Determine the (X, Y) coordinate at the center of the cell enclosing the given text.  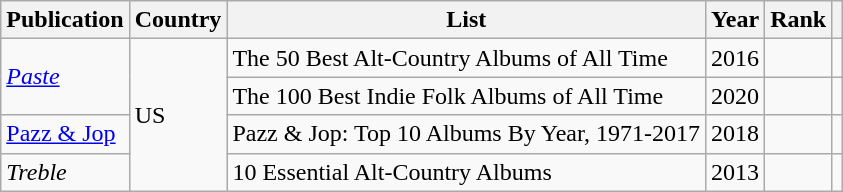
Publication (65, 20)
10 Essential Alt-Country Albums (466, 172)
The 100 Best Indie Folk Albums of All Time (466, 96)
Country (178, 20)
Paste (65, 77)
Year (736, 20)
Pazz & Jop (65, 134)
The 50 Best Alt-Country Albums of All Time (466, 58)
List (466, 20)
Rank (798, 20)
2013 (736, 172)
Pazz & Jop: Top 10 Albums By Year, 1971-2017 (466, 134)
2016 (736, 58)
2018 (736, 134)
US (178, 115)
Treble (65, 172)
2020 (736, 96)
